Pinpoint the cell where the given text exists, returning its [x, y] midpoint coordinate. 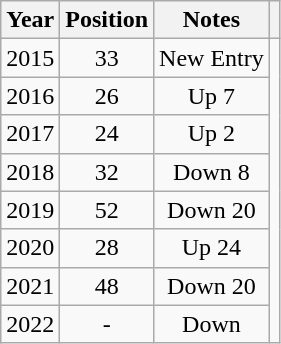
Up 24 [212, 248]
Down [212, 324]
2022 [30, 324]
2017 [30, 134]
32 [107, 172]
Down 8 [212, 172]
Year [30, 20]
28 [107, 248]
48 [107, 286]
2019 [30, 210]
33 [107, 58]
- [107, 324]
52 [107, 210]
2020 [30, 248]
Up 7 [212, 96]
Position [107, 20]
2018 [30, 172]
26 [107, 96]
Notes [212, 20]
Up 2 [212, 134]
2021 [30, 286]
24 [107, 134]
2016 [30, 96]
New Entry [212, 58]
2015 [30, 58]
